Pinpoint the cell where the given text exists, returning its (x, y) midpoint coordinate. 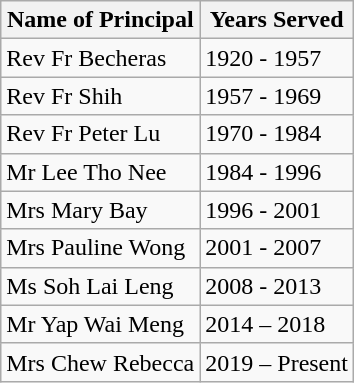
1920 - 1957 (277, 58)
2019 – Present (277, 362)
2014 – 2018 (277, 324)
2008 - 2013 (277, 286)
Rev Fr Becheras (100, 58)
1996 - 2001 (277, 210)
1984 - 1996 (277, 172)
Rev Fr Peter Lu (100, 134)
Name of Principal (100, 20)
Rev Fr Shih (100, 96)
Mr Lee Tho Nee (100, 172)
Mrs Pauline Wong (100, 248)
Mr Yap Wai Meng (100, 324)
Mrs Mary Bay (100, 210)
1957 - 1969 (277, 96)
Years Served (277, 20)
2001 - 2007 (277, 248)
1970 - 1984 (277, 134)
Mrs Chew Rebecca (100, 362)
Ms Soh Lai Leng (100, 286)
